From the cell containing the given text, extract its center point as [X, Y] coordinate. 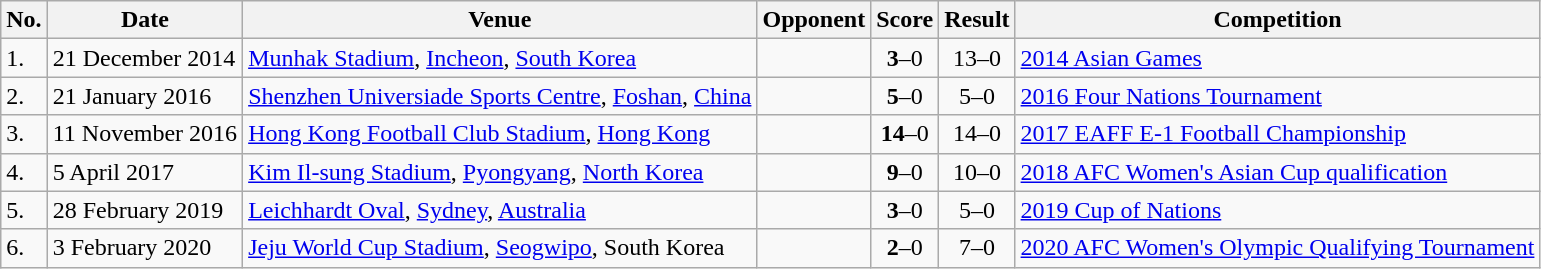
Jeju World Cup Stadium, Seogwipo, South Korea [500, 248]
9–0 [905, 172]
10–0 [977, 172]
3. [24, 134]
2019 Cup of Nations [1278, 210]
Competition [1278, 20]
3 February 2020 [144, 248]
2016 Four Nations Tournament [1278, 96]
5 April 2017 [144, 172]
21 January 2016 [144, 96]
Hong Kong Football Club Stadium, Hong Kong [500, 134]
Shenzhen Universiade Sports Centre, Foshan, China [500, 96]
4. [24, 172]
2. [24, 96]
2018 AFC Women's Asian Cup qualification [1278, 172]
Result [977, 20]
Opponent [814, 20]
6. [24, 248]
21 December 2014 [144, 58]
2017 EAFF E-1 Football Championship [1278, 134]
1. [24, 58]
No. [24, 20]
2–0 [905, 248]
28 February 2019 [144, 210]
2014 Asian Games [1278, 58]
Venue [500, 20]
Score [905, 20]
11 November 2016 [144, 134]
Munhak Stadium, Incheon, South Korea [500, 58]
Kim Il-sung Stadium, Pyongyang, North Korea [500, 172]
Date [144, 20]
7–0 [977, 248]
5. [24, 210]
Leichhardt Oval, Sydney, Australia [500, 210]
13–0 [977, 58]
2020 AFC Women's Olympic Qualifying Tournament [1278, 248]
